From the cell containing the given text, extract its center point as (x, y) coordinate. 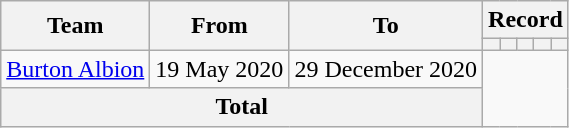
19 May 2020 (220, 69)
To (386, 26)
Record (526, 20)
From (220, 26)
Total (242, 107)
Team (76, 26)
29 December 2020 (386, 69)
Burton Albion (76, 69)
